Determine the [x, y] coordinate at the center of the cell enclosing the given text.  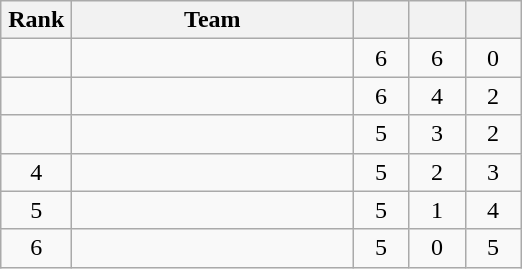
1 [437, 210]
Rank [36, 20]
Team [212, 20]
